Return [X, Y] of the center of cell containing provided text 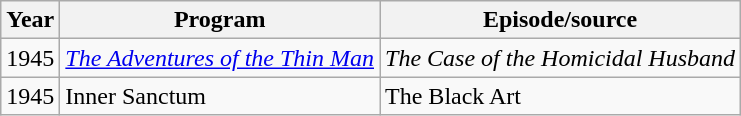
The Black Art [560, 96]
Year [30, 20]
The Case of the Homicidal Husband [560, 58]
Program [220, 20]
The Adventures of the Thin Man [220, 58]
Episode/source [560, 20]
Inner Sanctum [220, 96]
